For the text-containing cell, return its midpoint in [x, y] coordinate format. 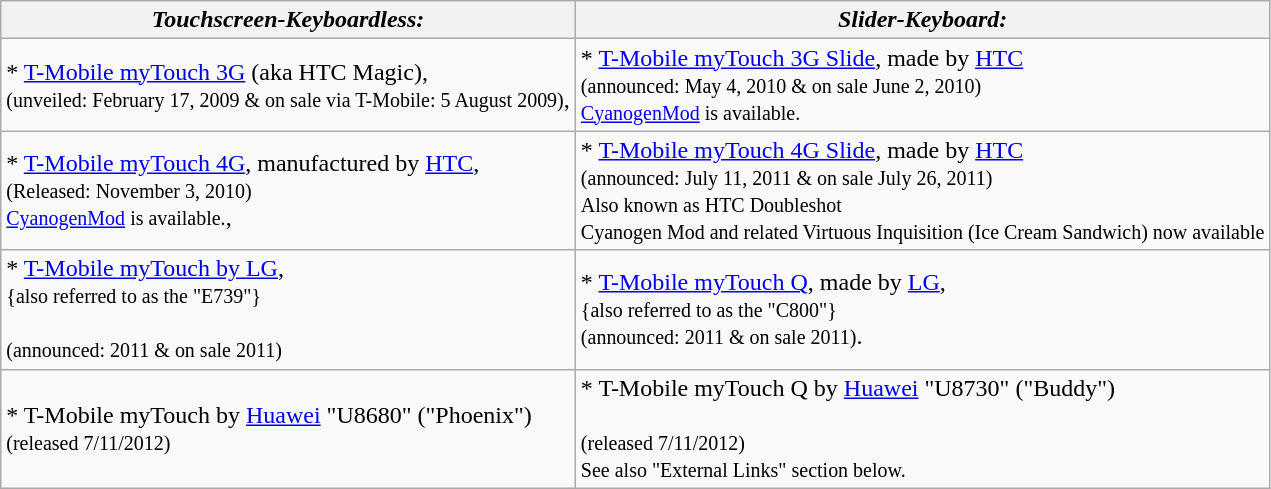
* T-Mobile myTouch 3G Slide, made by HTC (announced: May 4, 2010 & on sale June 2, 2010)CyanogenMod is available. [922, 85]
* T-Mobile myTouch Q by Huawei "U8730" ("Buddy")(released 7/11/2012) See also "External Links" section below. [922, 428]
* T-Mobile myTouch 4G, manufactured by HTC, (Released: November 3, 2010)CyanogenMod is available., [288, 190]
Slider-Keyboard: [922, 20]
Touchscreen-Keyboardless: [288, 20]
* T-Mobile myTouch by Huawei "U8680" ("Phoenix")(released 7/11/2012) [288, 428]
* T-Mobile myTouch Q, made by LG, {also referred to as the "C800"}(announced: 2011 & on sale 2011). [922, 310]
* T-Mobile myTouch by LG,{also referred to as the "E739"}(announced: 2011 & on sale 2011) [288, 310]
* T-Mobile myTouch 3G (aka HTC Magic), (unveiled: February 17, 2009 & on sale via T-Mobile: 5 August 2009), [288, 85]
